Provide the [x, y] coordinate of the cell's center where the given text is located.  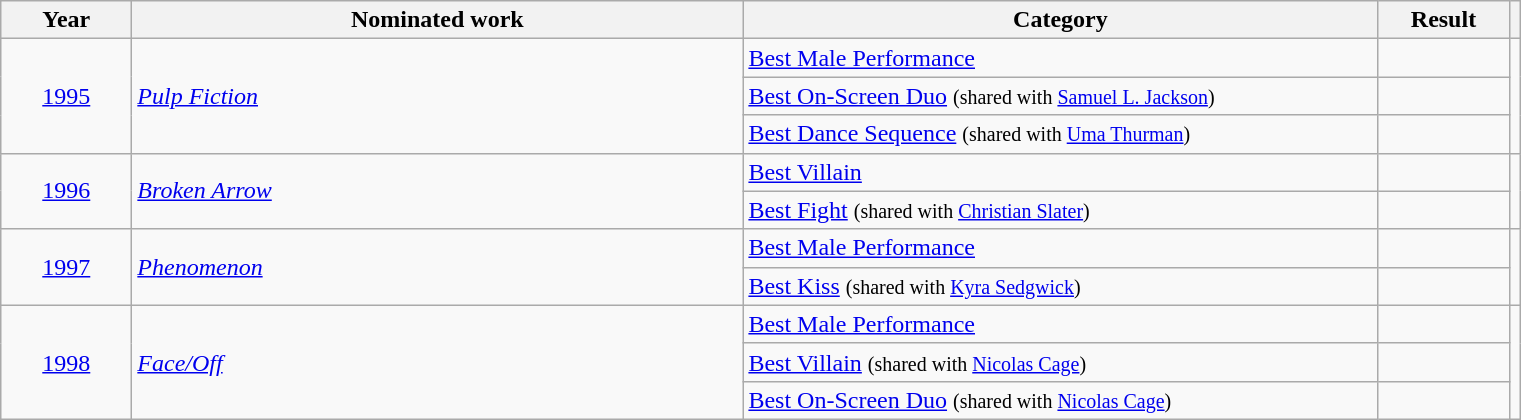
Result [1444, 20]
Best Villain [1060, 172]
1998 [66, 362]
Phenomenon [438, 267]
Best Kiss (shared with Kyra Sedgwick) [1060, 286]
Best Fight (shared with Christian Slater) [1060, 210]
Best On-Screen Duo (shared with Nicolas Cage) [1060, 400]
Face/Off [438, 362]
Nominated work [438, 20]
1995 [66, 96]
Broken Arrow [438, 191]
Category [1060, 20]
Best On-Screen Duo (shared with Samuel L. Jackson) [1060, 96]
Pulp Fiction [438, 96]
Best Dance Sequence (shared with Uma Thurman) [1060, 134]
Year [66, 20]
1997 [66, 267]
Best Villain (shared with Nicolas Cage) [1060, 362]
1996 [66, 191]
